Search for the cell housing the specified text and yield its [X, Y] center coordinate. 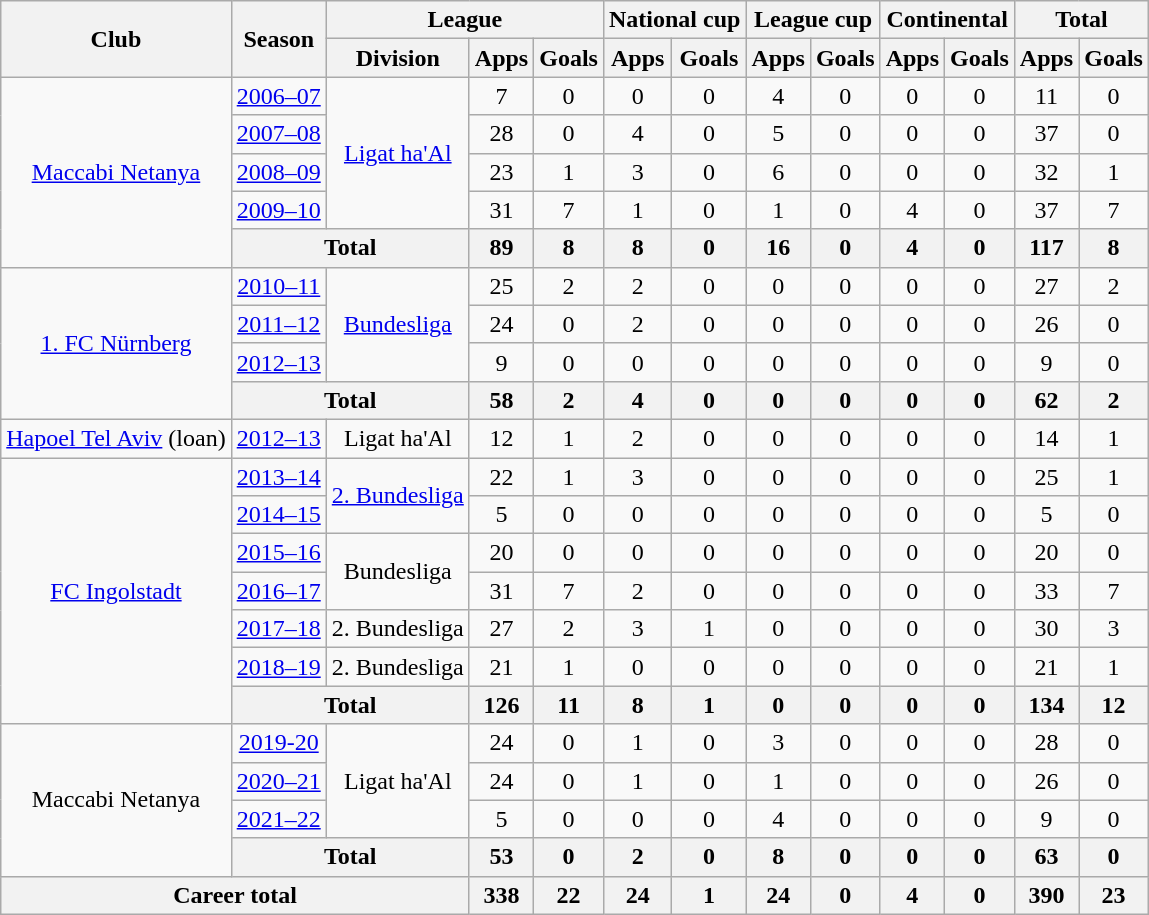
Division [398, 58]
6 [778, 172]
2011–12 [278, 324]
117 [1046, 248]
2019-20 [278, 743]
2006–07 [278, 96]
53 [501, 857]
2009–10 [278, 210]
2010–11 [278, 286]
126 [501, 705]
FC Ingolstadt [116, 591]
Season [278, 39]
2017–18 [278, 629]
Hapoel Tel Aviv (loan) [116, 438]
390 [1046, 895]
2016–17 [278, 591]
League [464, 20]
33 [1046, 591]
2018–19 [278, 667]
2014–15 [278, 515]
134 [1046, 705]
Career total [236, 895]
2013–14 [278, 477]
2008–09 [278, 172]
62 [1046, 400]
63 [1046, 857]
Club [116, 39]
16 [778, 248]
89 [501, 248]
2021–22 [278, 819]
2015–16 [278, 553]
2020–21 [278, 781]
14 [1046, 438]
30 [1046, 629]
58 [501, 400]
League cup [813, 20]
National cup [674, 20]
2007–08 [278, 134]
1. FC Nürnberg [116, 343]
338 [501, 895]
32 [1046, 172]
Continental [947, 20]
